From the cell containing the given text, extract its center point as (x, y) coordinate. 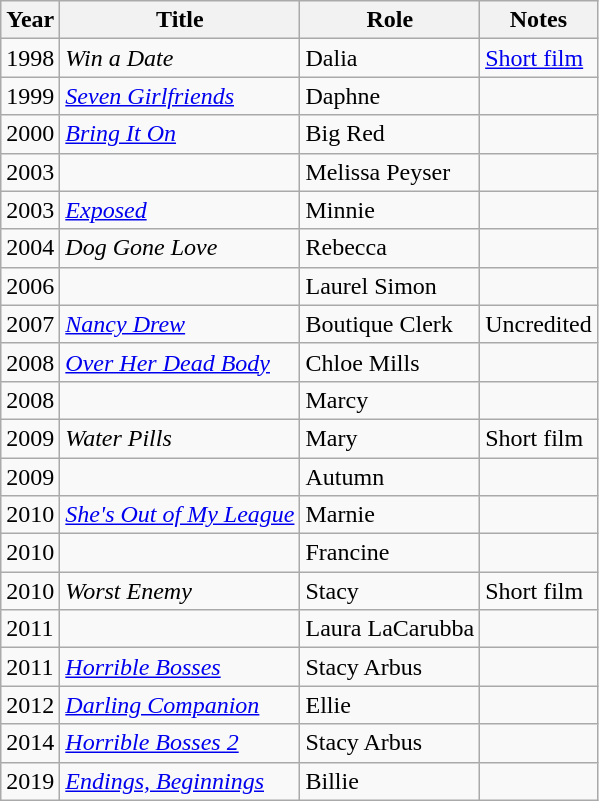
Daphne (390, 96)
Water Pills (180, 438)
Title (180, 20)
She's Out of My League (180, 515)
Chloe Mills (390, 362)
Laurel Simon (390, 286)
2019 (30, 781)
Dog Gone Love (180, 248)
1999 (30, 96)
Worst Enemy (180, 591)
Year (30, 20)
Ellie (390, 705)
Stacy (390, 591)
1998 (30, 58)
Marnie (390, 515)
Minnie (390, 210)
Endings, Beginnings (180, 781)
Marcy (390, 400)
Laura LaCarubba (390, 629)
Dalia (390, 58)
Francine (390, 553)
2004 (30, 248)
2012 (30, 705)
Boutique Clerk (390, 324)
2006 (30, 286)
Win a Date (180, 58)
2000 (30, 134)
Melissa Peyser (390, 172)
Autumn (390, 477)
Seven Girlfriends (180, 96)
Horrible Bosses 2 (180, 743)
Mary (390, 438)
2007 (30, 324)
Bring It On (180, 134)
Rebecca (390, 248)
2014 (30, 743)
Darling Companion (180, 705)
Over Her Dead Body (180, 362)
Billie (390, 781)
Big Red (390, 134)
Uncredited (539, 324)
Horrible Bosses (180, 667)
Role (390, 20)
Notes (539, 20)
Nancy Drew (180, 324)
Exposed (180, 210)
